Find where the given text appears and provide that cell's center as (x, y) coordinate. 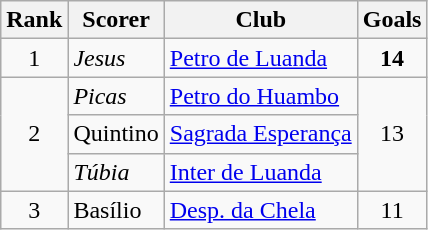
Rank (34, 20)
13 (392, 134)
Picas (116, 96)
14 (392, 58)
Sagrada Esperança (260, 134)
2 (34, 134)
1 (34, 58)
Desp. da Chela (260, 210)
Scorer (116, 20)
Quintino (116, 134)
Inter de Luanda (260, 172)
Goals (392, 20)
Club (260, 20)
Petro de Luanda (260, 58)
Jesus (116, 58)
3 (34, 210)
Petro do Huambo (260, 96)
11 (392, 210)
Túbia (116, 172)
Basílio (116, 210)
